Extract the (X, Y) coordinate from the center of the cell holding the provided text.  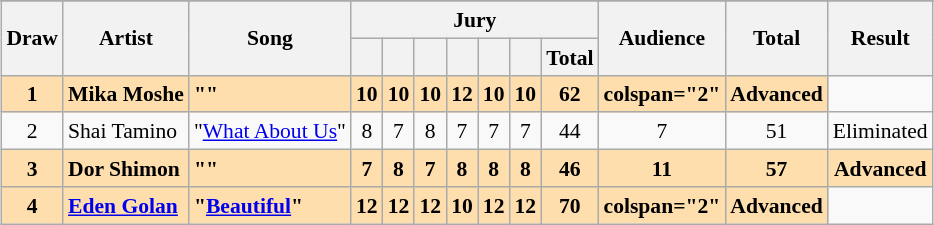
11 (662, 168)
57 (776, 168)
"What About Us" (270, 132)
Dor Shimon (126, 168)
Eliminated (880, 132)
Shai Tamino (126, 132)
3 (32, 168)
62 (570, 94)
1 (32, 94)
Mika Moshe (126, 94)
70 (570, 206)
Eden Golan (126, 206)
51 (776, 132)
Audience (662, 38)
Artist (126, 38)
4 (32, 206)
Jury (475, 20)
Result (880, 38)
Song (270, 38)
"Beautiful" (270, 206)
46 (570, 168)
44 (570, 132)
Draw (32, 38)
2 (32, 132)
